Capture the cell that displays the provided text and extract its [x, y] central coordinate. 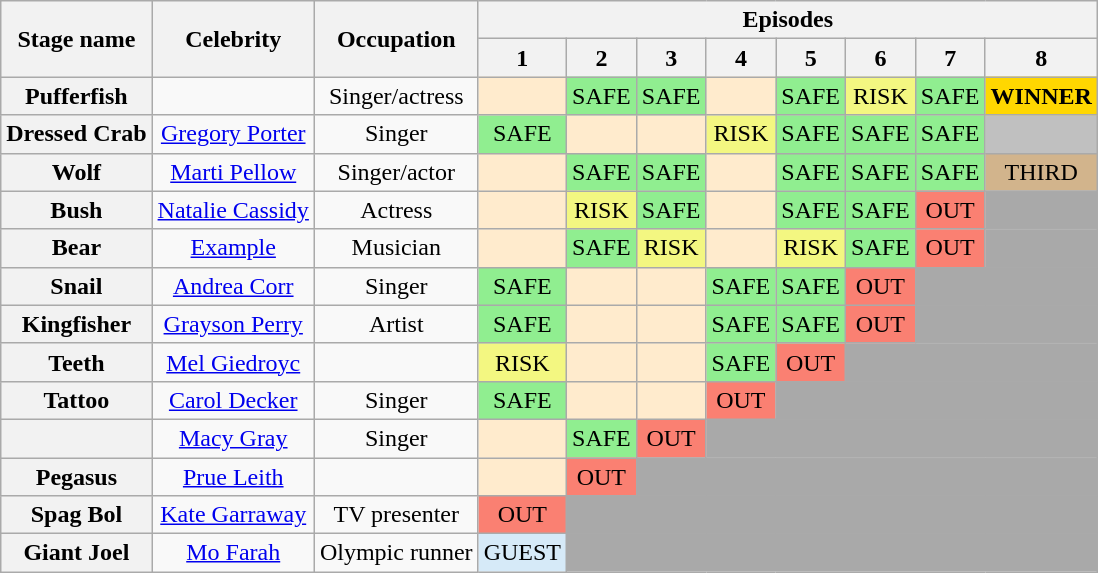
Kingfisher [76, 324]
Wolf [76, 172]
Stage name [76, 39]
Dressed Crab [76, 134]
Prue Leith [233, 477]
Natalie Cassidy [233, 210]
Example [233, 248]
Kate Garraway [233, 515]
Olympic runner [396, 553]
Andrea Corr [233, 286]
Pufferfish [76, 96]
Artist [396, 324]
Singer/actor [396, 172]
4 [741, 58]
Actress [396, 210]
Pegasus [76, 477]
Singer/actress [396, 96]
TV presenter [396, 515]
2 [602, 58]
Carol Decker [233, 400]
Bear [76, 248]
Gregory Porter [233, 134]
Marti Pellow [233, 172]
Celebrity [233, 39]
7 [950, 58]
THIRD [1041, 172]
Musician [396, 248]
Bush [76, 210]
Tattoo [76, 400]
Teeth [76, 362]
5 [811, 58]
Occupation [396, 39]
Mel Giedroyc [233, 362]
Snail [76, 286]
Macy Gray [233, 438]
Grayson Perry [233, 324]
6 [881, 58]
1 [522, 58]
WINNER [1041, 96]
Episodes [788, 20]
3 [671, 58]
GUEST [522, 553]
Giant Joel [76, 553]
Spag Bol [76, 515]
8 [1041, 58]
Mo Farah [233, 553]
